Return (x, y) of the center of cell containing provided text 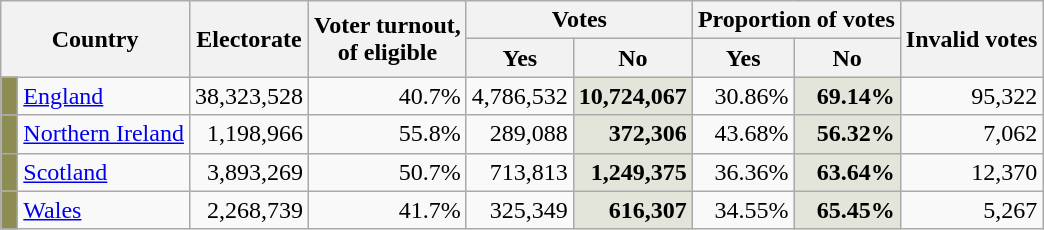
1,198,966 (248, 134)
3,893,269 (248, 172)
10,724,067 (632, 96)
Wales (104, 210)
4,786,532 (520, 96)
55.8% (388, 134)
England (104, 96)
30.86% (743, 96)
Country (96, 39)
63.64% (847, 172)
12,370 (971, 172)
65.45% (847, 210)
Votes (579, 20)
325,349 (520, 210)
95,322 (971, 96)
5,267 (971, 210)
289,088 (520, 134)
40.7% (388, 96)
Proportion of votes (796, 20)
7,062 (971, 134)
Northern Ireland (104, 134)
616,307 (632, 210)
43.68% (743, 134)
41.7% (388, 210)
Voter turnout, of eligible (388, 39)
Invalid votes (971, 39)
69.14% (847, 96)
56.32% (847, 134)
Electorate (248, 39)
34.55% (743, 210)
372,306 (632, 134)
713,813 (520, 172)
1,249,375 (632, 172)
36.36% (743, 172)
50.7% (388, 172)
2,268,739 (248, 210)
Scotland (104, 172)
38,323,528 (248, 96)
